Identify which cell holds the provided text, then report its (X, Y) central coordinate. 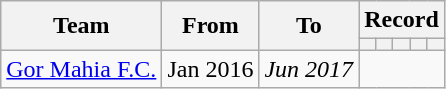
To (309, 26)
Team (82, 26)
Jan 2016 (210, 69)
Jun 2017 (309, 69)
Record (402, 20)
From (210, 26)
Gor Mahia F.C. (82, 69)
